From the cell containing the given text, extract its center point as [X, Y] coordinate. 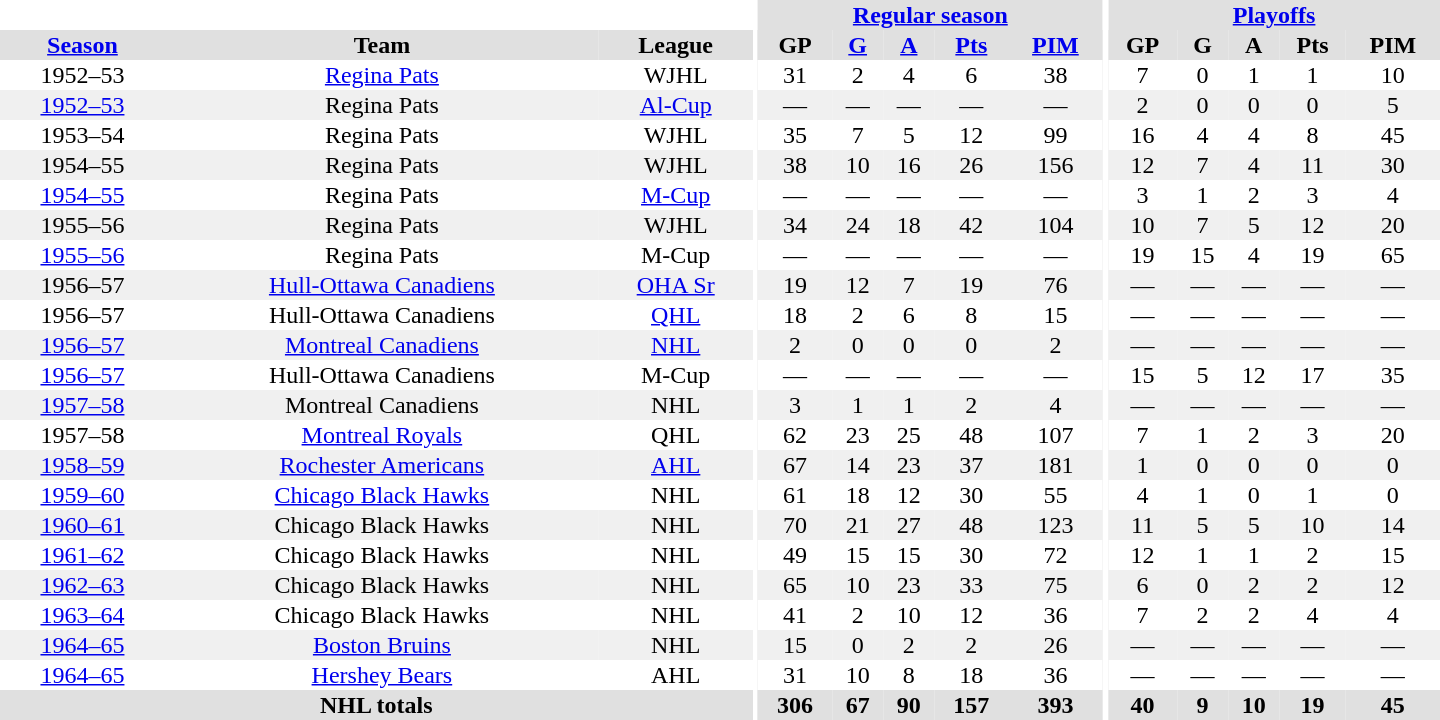
1963–64 [82, 615]
42 [971, 225]
Rochester Americans [382, 465]
Hershey Bears [382, 675]
70 [795, 525]
24 [858, 225]
62 [795, 435]
1958–59 [82, 465]
Playoffs [1274, 15]
17 [1312, 375]
61 [795, 495]
41 [795, 615]
1961–62 [82, 555]
25 [908, 435]
49 [795, 555]
37 [971, 465]
33 [971, 585]
107 [1055, 435]
157 [971, 705]
Boston Bruins [382, 645]
123 [1055, 525]
Al-Cup [676, 105]
Team [382, 45]
99 [1055, 135]
72 [1055, 555]
Season [82, 45]
1959–60 [82, 495]
76 [1055, 285]
104 [1055, 225]
306 [795, 705]
156 [1055, 165]
League [676, 45]
90 [908, 705]
NHL totals [376, 705]
OHA Sr [676, 285]
1962–63 [82, 585]
9 [1202, 705]
Montreal Royals [382, 435]
181 [1055, 465]
55 [1055, 495]
75 [1055, 585]
Regular season [930, 15]
1960–61 [82, 525]
21 [858, 525]
40 [1142, 705]
34 [795, 225]
393 [1055, 705]
1953–54 [82, 135]
27 [908, 525]
